Identify which cell holds the provided text, then report its (X, Y) central coordinate. 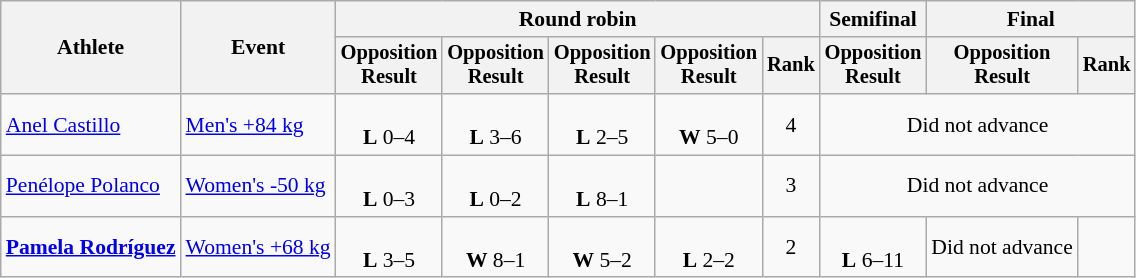
Event (258, 48)
L 2–2 (708, 248)
W 5–2 (602, 248)
Final (1030, 19)
Penélope Polanco (91, 186)
Women's +68 kg (258, 248)
3 (791, 186)
W 8–1 (496, 248)
L 3–6 (496, 124)
L 0–2 (496, 186)
L 6–11 (874, 248)
4 (791, 124)
Athlete (91, 48)
Anel Castillo (91, 124)
Pamela Rodríguez (91, 248)
L 0–3 (390, 186)
L 8–1 (602, 186)
Semifinal (874, 19)
L 2–5 (602, 124)
L 0–4 (390, 124)
W 5–0 (708, 124)
L 3–5 (390, 248)
2 (791, 248)
Round robin (578, 19)
Women's -50 kg (258, 186)
Men's +84 kg (258, 124)
